Return (X, Y) of the center of cell containing provided text 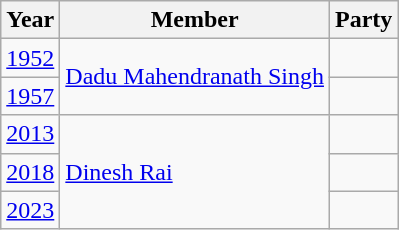
Year (30, 20)
1952 (30, 58)
1957 (30, 96)
Member (195, 20)
Party (363, 20)
2023 (30, 210)
2013 (30, 134)
2018 (30, 172)
Dadu Mahendranath Singh (195, 77)
Dinesh Rai (195, 172)
